Locate the cell with the specified text and output its [x, y] center coordinate. 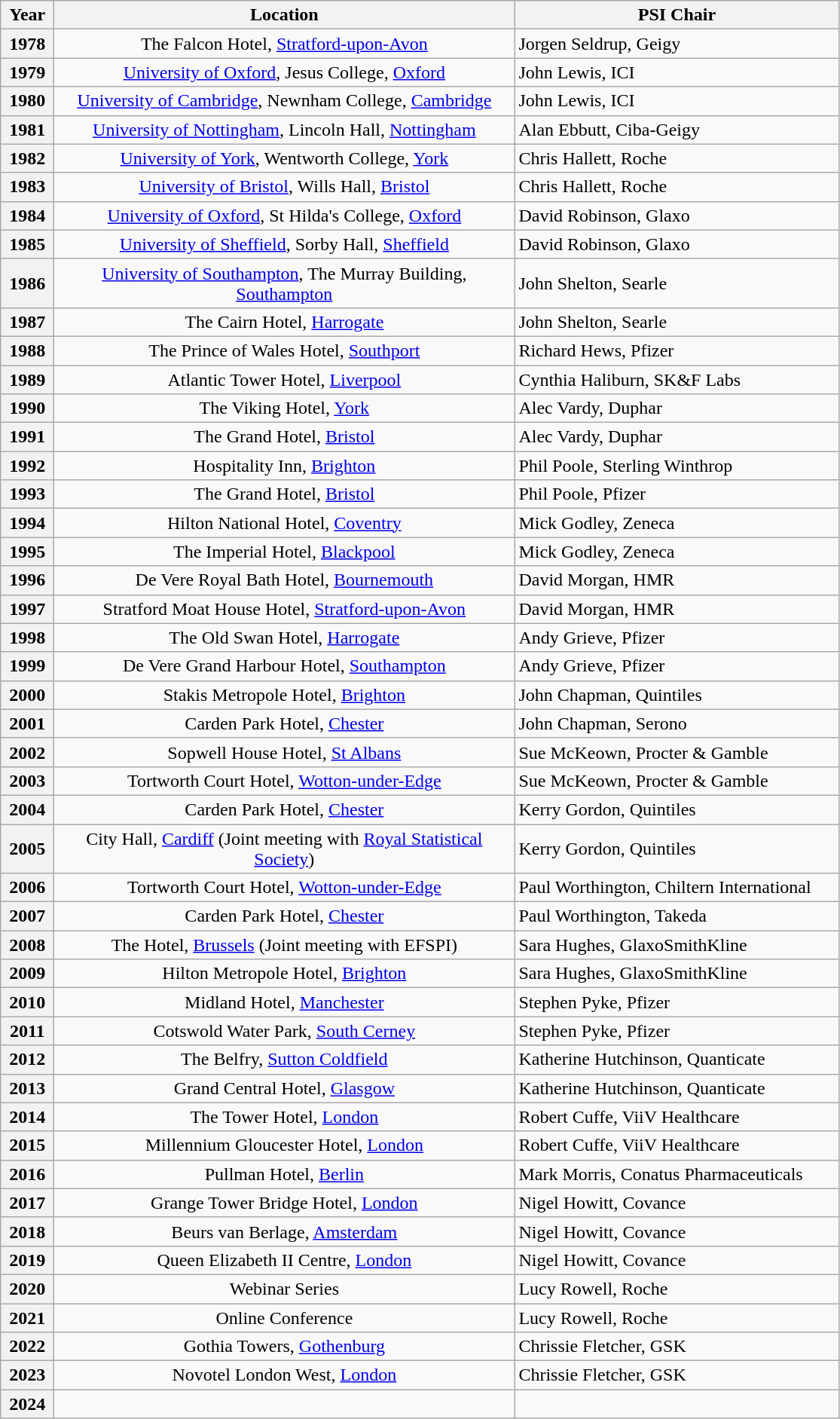
1992 [27, 466]
1989 [27, 379]
1986 [27, 283]
The Cairn Hotel, Harrogate [285, 322]
2006 [27, 888]
De Vere Royal Bath Hotel, Bournemouth [285, 580]
1984 [27, 216]
1993 [27, 494]
2023 [27, 1375]
Gothia Towers, Gothenburg [285, 1347]
2017 [27, 1203]
2003 [27, 781]
Beurs van Berlage, Amsterdam [285, 1231]
De Vere Grand Harbour Hotel, Southampton [285, 666]
1995 [27, 552]
2011 [27, 1031]
Hilton National Hotel, Coventry [285, 523]
Location [285, 15]
Webinar Series [285, 1289]
2014 [27, 1117]
Year [27, 15]
2010 [27, 1002]
Atlantic Tower Hotel, Liverpool [285, 379]
2008 [27, 945]
Sopwell House Hotel, St Albans [285, 752]
2005 [27, 849]
Phil Poole, Pfizer [677, 494]
University of Bristol, Wills Hall, Bristol [285, 187]
1994 [27, 523]
2016 [27, 1174]
The Imperial Hotel, Blackpool [285, 552]
2009 [27, 974]
Millennium Gloucester Hotel, London [285, 1145]
2013 [27, 1088]
The Viking Hotel, York [285, 408]
John Chapman, Serono [677, 723]
1985 [27, 244]
2024 [27, 1404]
2001 [27, 723]
2002 [27, 752]
2022 [27, 1347]
2015 [27, 1145]
Phil Poole, Sterling Winthrop [677, 466]
University of Oxford, St Hilda's College, Oxford [285, 216]
1998 [27, 638]
Paul Worthington, Chiltern International [677, 888]
2018 [27, 1231]
University of Oxford, Jesus College, Oxford [285, 72]
2004 [27, 809]
1979 [27, 72]
1983 [27, 187]
2019 [27, 1260]
University of York, Wentworth College, York [285, 158]
1982 [27, 158]
The Falcon Hotel, Stratford-upon-Avon [285, 44]
1997 [27, 609]
Jorgen Seldrup, Geigy [677, 44]
University of Nottingham, Lincoln Hall, Nottingham [285, 130]
University of Southampton, The Murray Building, Southampton [285, 283]
1978 [27, 44]
Online Conference [285, 1318]
Pullman Hotel, Berlin [285, 1174]
Grand Central Hotel, Glasgow [285, 1088]
The Prince of Wales Hotel, Southport [285, 350]
Paul Worthington, Takeda [677, 916]
Grange Tower Bridge Hotel, London [285, 1203]
Novotel London West, London [285, 1375]
Midland Hotel, Manchester [285, 1002]
2012 [27, 1060]
Stakis Metropole Hotel, Brighton [285, 695]
The Tower Hotel, London [285, 1117]
1999 [27, 666]
City Hall, Cardiff (Joint meeting with Royal Statistical Society) [285, 849]
1996 [27, 580]
1987 [27, 322]
Richard Hews, Pfizer [677, 350]
1981 [27, 130]
Cynthia Haliburn, SK&F Labs [677, 379]
Cotswold Water Park, South Cerney [285, 1031]
Stratford Moat House Hotel, Stratford-upon-Avon [285, 609]
Hospitality Inn, Brighton [285, 466]
Hilton Metropole Hotel, Brighton [285, 974]
2000 [27, 695]
1990 [27, 408]
John Chapman, Quintiles [677, 695]
The Hotel, Brussels (Joint meeting with EFSPI) [285, 945]
1988 [27, 350]
Alan Ebbutt, Ciba-Geigy [677, 130]
The Belfry, Sutton Coldfield [285, 1060]
The Old Swan Hotel, Harrogate [285, 638]
2020 [27, 1289]
Mark Morris, Conatus Pharmaceuticals [677, 1174]
1991 [27, 437]
PSI Chair [677, 15]
1980 [27, 101]
University of Cambridge, Newnham College, Cambridge [285, 101]
Queen Elizabeth II Centre, London [285, 1260]
University of Sheffield, Sorby Hall, Sheffield [285, 244]
2007 [27, 916]
2021 [27, 1318]
